Extract the [X, Y] coordinate from the center of the cell holding the provided text.  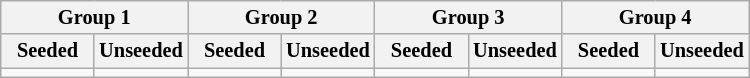
Group 1 [94, 17]
Group 4 [656, 17]
Group 2 [282, 17]
Group 3 [468, 17]
